Output the [X, Y] coordinate of the center of the cell containing the given text.  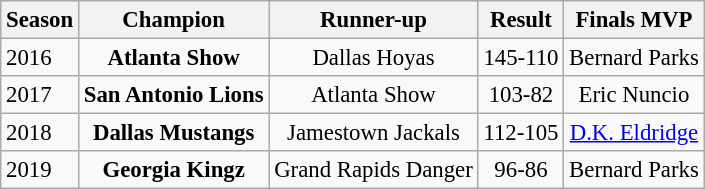
145-110 [521, 58]
2018 [40, 133]
Dallas Mustangs [173, 133]
112-105 [521, 133]
Dallas Hoyas [374, 58]
103-82 [521, 95]
Grand Rapids Danger [374, 170]
96-86 [521, 170]
Georgia Kingz [173, 170]
Runner-up [374, 20]
Finals MVP [634, 20]
2016 [40, 58]
Champion [173, 20]
2019 [40, 170]
Jamestown Jackals [374, 133]
San Antonio Lions [173, 95]
Season [40, 20]
Eric Nuncio [634, 95]
Result [521, 20]
2017 [40, 95]
D.K. Eldridge [634, 133]
